For the text-containing cell, return its midpoint in [x, y] coordinate format. 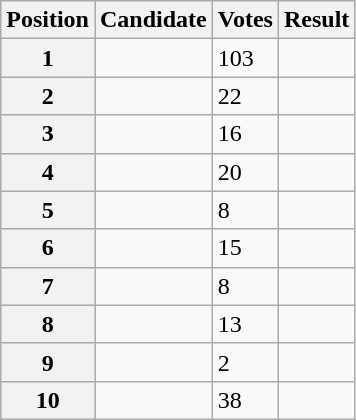
10 [48, 400]
3 [48, 134]
20 [245, 172]
5 [48, 210]
7 [48, 286]
103 [245, 58]
Position [48, 20]
1 [48, 58]
15 [245, 248]
38 [245, 400]
Candidate [153, 20]
Result [316, 20]
9 [48, 362]
4 [48, 172]
6 [48, 248]
22 [245, 96]
16 [245, 134]
Votes [245, 20]
13 [245, 324]
